Find where the given text appears and provide that cell's center as [x, y] coordinate. 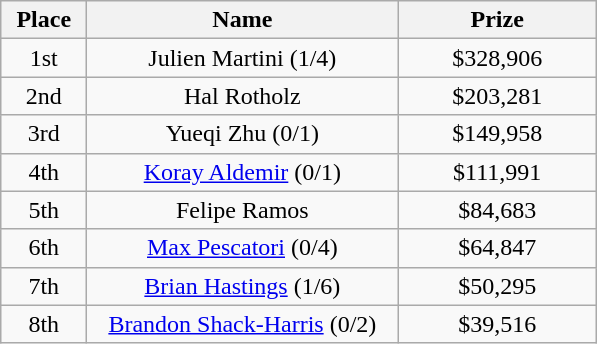
3rd [44, 134]
$149,958 [498, 134]
Brandon Shack-Harris (0/2) [242, 324]
$84,683 [498, 210]
Yueqi Zhu (0/1) [242, 134]
7th [44, 286]
Koray Aldemir (0/1) [242, 172]
Hal Rotholz [242, 96]
$39,516 [498, 324]
Julien Martini (1/4) [242, 58]
2nd [44, 96]
$328,906 [498, 58]
Prize [498, 20]
8th [44, 324]
$50,295 [498, 286]
1st [44, 58]
$64,847 [498, 248]
4th [44, 172]
Place [44, 20]
$111,991 [498, 172]
$203,281 [498, 96]
Name [242, 20]
6th [44, 248]
Felipe Ramos [242, 210]
Max Pescatori (0/4) [242, 248]
Brian Hastings (1/6) [242, 286]
5th [44, 210]
